Capture the cell that displays the provided text and extract its (X, Y) central coordinate. 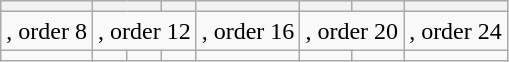
, order 12 (144, 31)
, order 8 (47, 31)
, order 20 (352, 31)
, order 24 (456, 31)
, order 16 (248, 31)
